Scan for the cell matching the given text and deliver its (X, Y) coordinate at center. 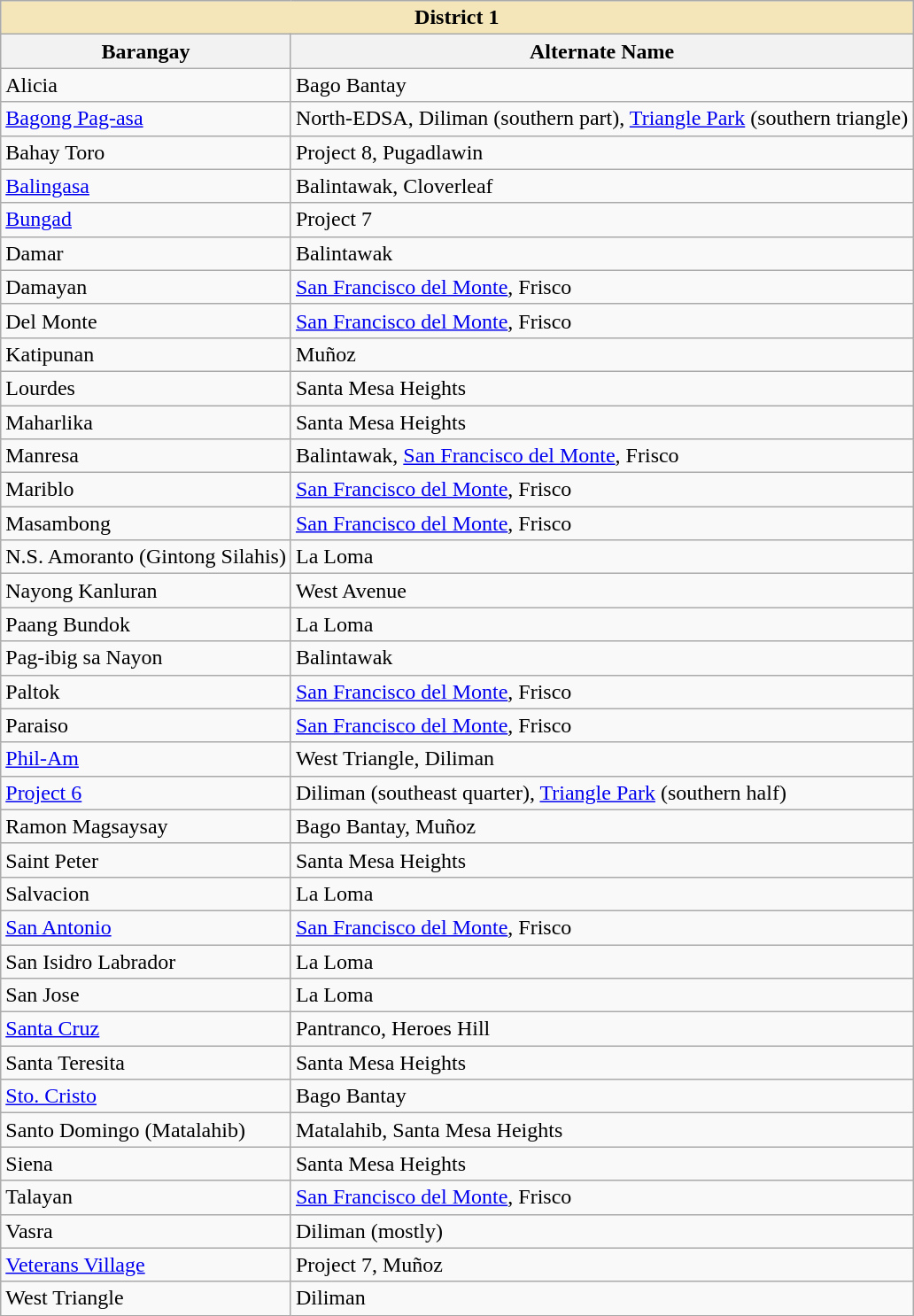
Balingasa (146, 186)
Paltok (146, 692)
Paang Bundok (146, 624)
San Isidro Labrador (146, 961)
Mariblo (146, 490)
Diliman (601, 1298)
West Avenue (601, 591)
Diliman (mostly) (601, 1231)
San Antonio (146, 927)
Bungad (146, 220)
Project 7, Muñoz (601, 1265)
Damayan (146, 287)
District 1 (457, 18)
West Triangle (146, 1298)
Katipunan (146, 354)
Vasra (146, 1231)
Nayong Kanluran (146, 591)
Alternate Name (601, 51)
Matalahib, Santa Mesa Heights (601, 1130)
Pantranco, Heroes Hill (601, 1029)
Project 8, Pugadlawin (601, 152)
Sto. Cristo (146, 1096)
Saint Peter (146, 860)
N.S. Amoranto (Gintong Silahis) (146, 557)
Maharlika (146, 422)
West Triangle, Diliman (601, 759)
Manresa (146, 456)
Bagong Pag-asa (146, 119)
Bago Bantay, Muñoz (601, 826)
Salvacion (146, 894)
North-EDSA, Diliman (southern part), Triangle Park (southern triangle) (601, 119)
Bahay Toro (146, 152)
Phil-Am (146, 759)
Del Monte (146, 321)
Ramon Magsaysay (146, 826)
San Jose (146, 995)
Siena (146, 1164)
Diliman (southeast quarter), Triangle Park (southern half) (601, 793)
Veterans Village (146, 1265)
Project 7 (601, 220)
Alicia (146, 85)
Muñoz (601, 354)
Paraiso (146, 725)
Santa Teresita (146, 1063)
Masambong (146, 523)
Damar (146, 253)
Balintawak, San Francisco del Monte, Frisco (601, 456)
Santo Domingo (Matalahib) (146, 1130)
Project 6 (146, 793)
Balintawak, Cloverleaf (601, 186)
Santa Cruz (146, 1029)
Pag-ibig sa Nayon (146, 658)
Talayan (146, 1197)
Lourdes (146, 388)
Barangay (146, 51)
